Scan for the cell matching the given text and deliver its (x, y) coordinate at center. 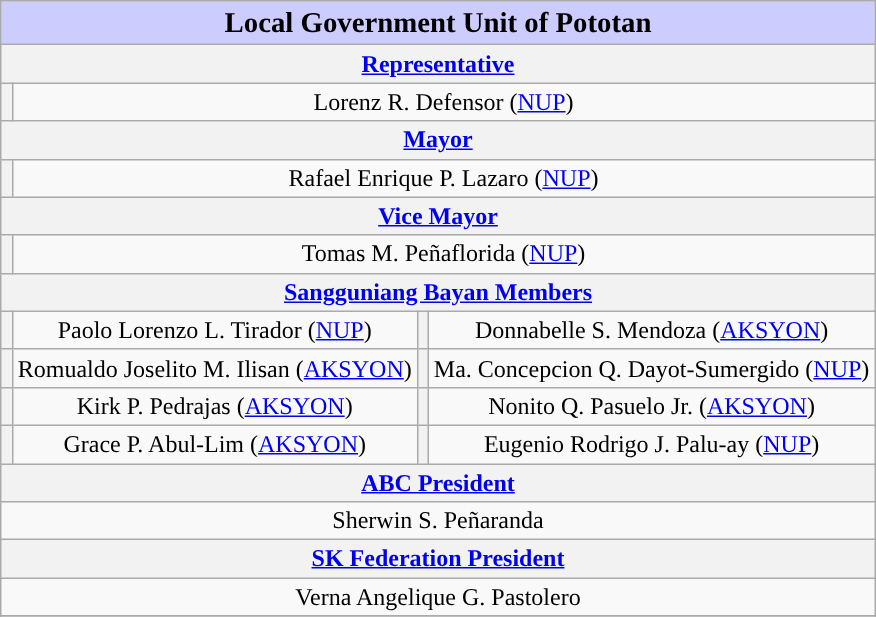
ABC President (438, 483)
Donnabelle S. Mendoza (AKSYON) (652, 330)
Tomas M. Peñaflorida (NUP) (444, 254)
Lorenz R. Defensor (NUP) (444, 102)
SK Federation President (438, 559)
Local Government Unit of Pototan (438, 23)
Romualdo Joselito M. Ilisan (AKSYON) (214, 368)
Paolo Lorenzo L. Tirador (NUP) (214, 330)
Grace P. Abul-Lim (AKSYON) (214, 444)
Rafael Enrique P. Lazaro (NUP) (444, 178)
Sherwin S. Peñaranda (438, 521)
Sangguniang Bayan Members (438, 292)
Representative (438, 64)
Ma. Concepcion Q. Dayot-Sumergido (NUP) (652, 368)
Vice Mayor (438, 216)
Verna Angelique G. Pastolero (438, 597)
Nonito Q. Pasuelo Jr. (AKSYON) (652, 406)
Mayor (438, 140)
Kirk P. Pedrajas (AKSYON) (214, 406)
Eugenio Rodrigo J. Palu-ay (NUP) (652, 444)
